Extract the (x, y) coordinate from the center of the cell holding the provided text.  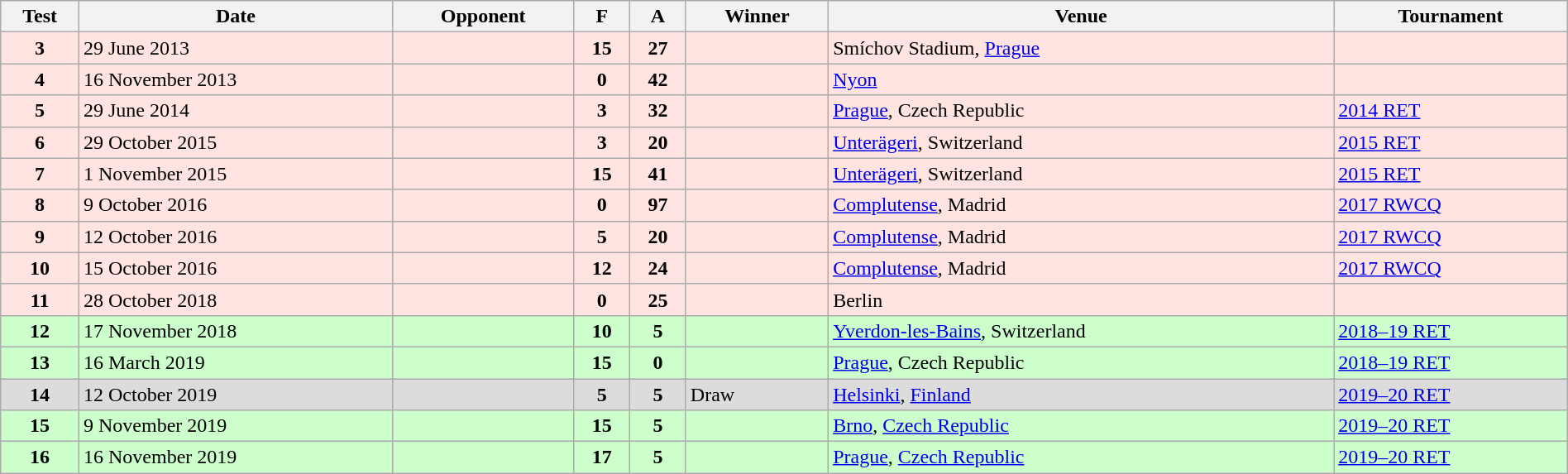
16 (40, 457)
17 November 2018 (235, 331)
28 October 2018 (235, 299)
42 (658, 79)
Brno, Czech Republic (1082, 426)
Venue (1082, 17)
32 (658, 111)
Date (235, 17)
29 June 2014 (235, 111)
A (658, 17)
2014 RET (1451, 111)
13 (40, 362)
17 (602, 457)
9 October 2016 (235, 205)
16 November 2013 (235, 79)
Smíchov Stadium, Prague (1082, 48)
Tournament (1451, 17)
16 November 2019 (235, 457)
Nyon (1082, 79)
Berlin (1082, 299)
6 (40, 142)
24 (658, 268)
4 (40, 79)
8 (40, 205)
1 November 2015 (235, 174)
15 October 2016 (235, 268)
97 (658, 205)
41 (658, 174)
12 October 2016 (235, 237)
9 November 2019 (235, 426)
25 (658, 299)
Opponent (483, 17)
12 October 2019 (235, 395)
Yverdon-les-Bains, Switzerland (1082, 331)
16 March 2019 (235, 362)
11 (40, 299)
Test (40, 17)
Helsinki, Finland (1082, 395)
7 (40, 174)
9 (40, 237)
F (602, 17)
29 June 2013 (235, 48)
14 (40, 395)
Draw (757, 395)
29 October 2015 (235, 142)
Winner (757, 17)
27 (658, 48)
